Detect which cell encompasses the target text, then output its [X, Y] center coordinate. 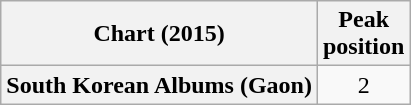
Peakposition [363, 34]
Chart (2015) [160, 34]
2 [363, 85]
South Korean Albums (Gaon) [160, 85]
